Search for the cell housing the specified text and yield its (X, Y) center coordinate. 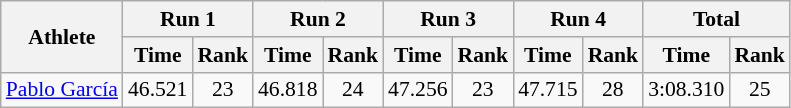
24 (352, 90)
47.715 (548, 90)
Run 4 (578, 19)
Total (716, 19)
Run 1 (188, 19)
46.521 (158, 90)
25 (760, 90)
46.818 (288, 90)
3:08.310 (686, 90)
Athlete (62, 36)
Run 3 (448, 19)
Run 2 (318, 19)
Pablo García (62, 90)
28 (614, 90)
47.256 (418, 90)
